Identify which cell holds the provided text, then report its (X, Y) central coordinate. 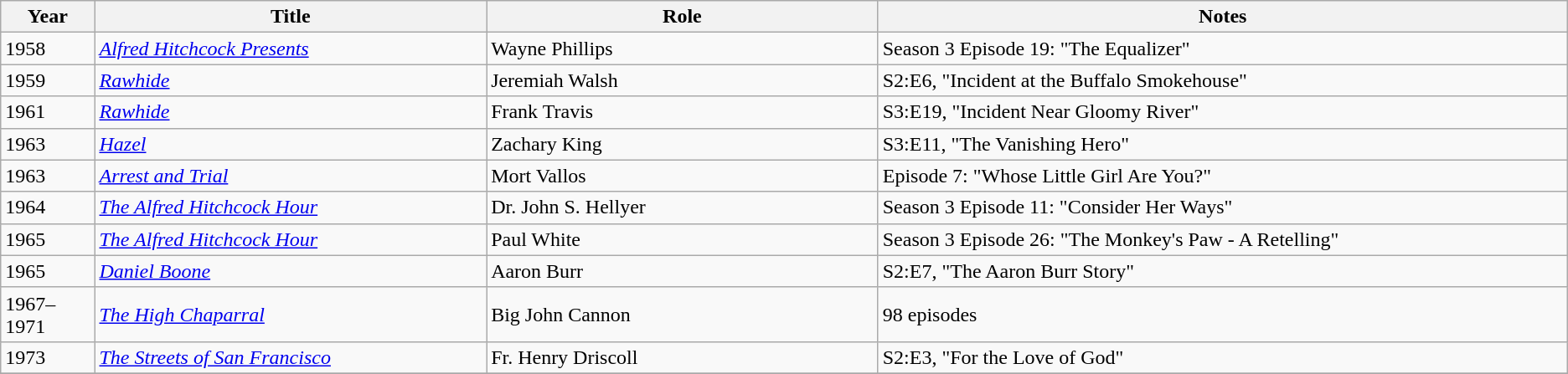
Title (291, 17)
Season 3 Episode 11: "Consider Her Ways" (1223, 207)
Big John Cannon (683, 315)
Aaron Burr (683, 271)
1959 (48, 80)
S2:E6, "Incident at the Buffalo Smokehouse" (1223, 80)
Arrest and Trial (291, 176)
1961 (48, 112)
Mort Vallos (683, 176)
Year (48, 17)
Alfred Hitchcock Presents (291, 49)
S3:E19, "Incident Near Gloomy River" (1223, 112)
Fr. Henry Driscoll (683, 357)
Hazel (291, 144)
Paul White (683, 239)
S2:E3, "For the Love of God" (1223, 357)
The High Chaparral (291, 315)
1967–1971 (48, 315)
1973 (48, 357)
1964 (48, 207)
1958 (48, 49)
Season 3 Episode 19: "The Equalizer" (1223, 49)
Role (683, 17)
Episode 7: "Whose Little Girl Are You?" (1223, 176)
Season 3 Episode 26: "The Monkey's Paw - A Retelling" (1223, 239)
Jeremiah Walsh (683, 80)
S2:E7, "The Aaron Burr Story" (1223, 271)
The Streets of San Francisco (291, 357)
Dr. John S. Hellyer (683, 207)
Notes (1223, 17)
Zachary King (683, 144)
Daniel Boone (291, 271)
Wayne Phillips (683, 49)
S3:E11, "The Vanishing Hero" (1223, 144)
98 episodes (1223, 315)
Frank Travis (683, 112)
